Find where the given text appears and provide that cell's center as (X, Y) coordinate. 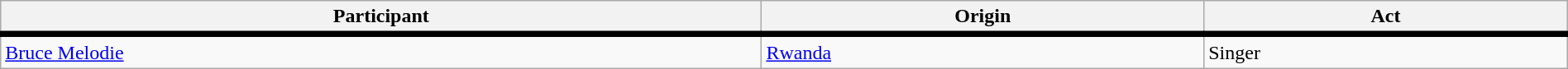
Origin (982, 18)
Participant (381, 18)
Singer (1386, 51)
Rwanda (982, 51)
Bruce Melodie (381, 51)
Act (1386, 18)
